Capture the cell that displays the provided text and extract its (x, y) central coordinate. 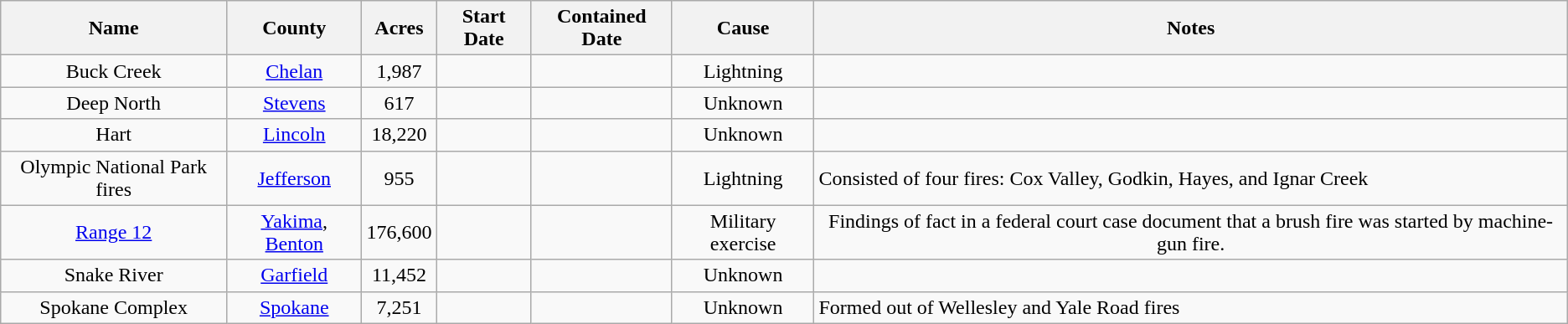
Acres (399, 28)
Stevens (295, 103)
Buck Creek (114, 71)
County (295, 28)
Lincoln (295, 135)
Chelan (295, 71)
Jefferson (295, 177)
Findings of fact in a federal court case document that a brush fire was started by machine-gun fire. (1191, 233)
Consisted of four fires: Cox Valley, Godkin, Hayes, and Ignar Creek (1191, 177)
Hart (114, 135)
955 (399, 177)
Garfield (295, 275)
176,600 (399, 233)
Military exercise (743, 233)
Formed out of Wellesley and Yale Road fires (1191, 307)
Contained Date (601, 28)
7,251 (399, 307)
617 (399, 103)
Olympic National Park fires (114, 177)
Spokane (295, 307)
Name (114, 28)
18,220 (399, 135)
Spokane Complex (114, 307)
Snake River (114, 275)
Notes (1191, 28)
Yakima, Benton (295, 233)
Start Date (484, 28)
Cause (743, 28)
11,452 (399, 275)
1,987 (399, 71)
Range 12 (114, 233)
Deep North (114, 103)
